Output the [x, y] coordinate of the center of the cell containing the given text.  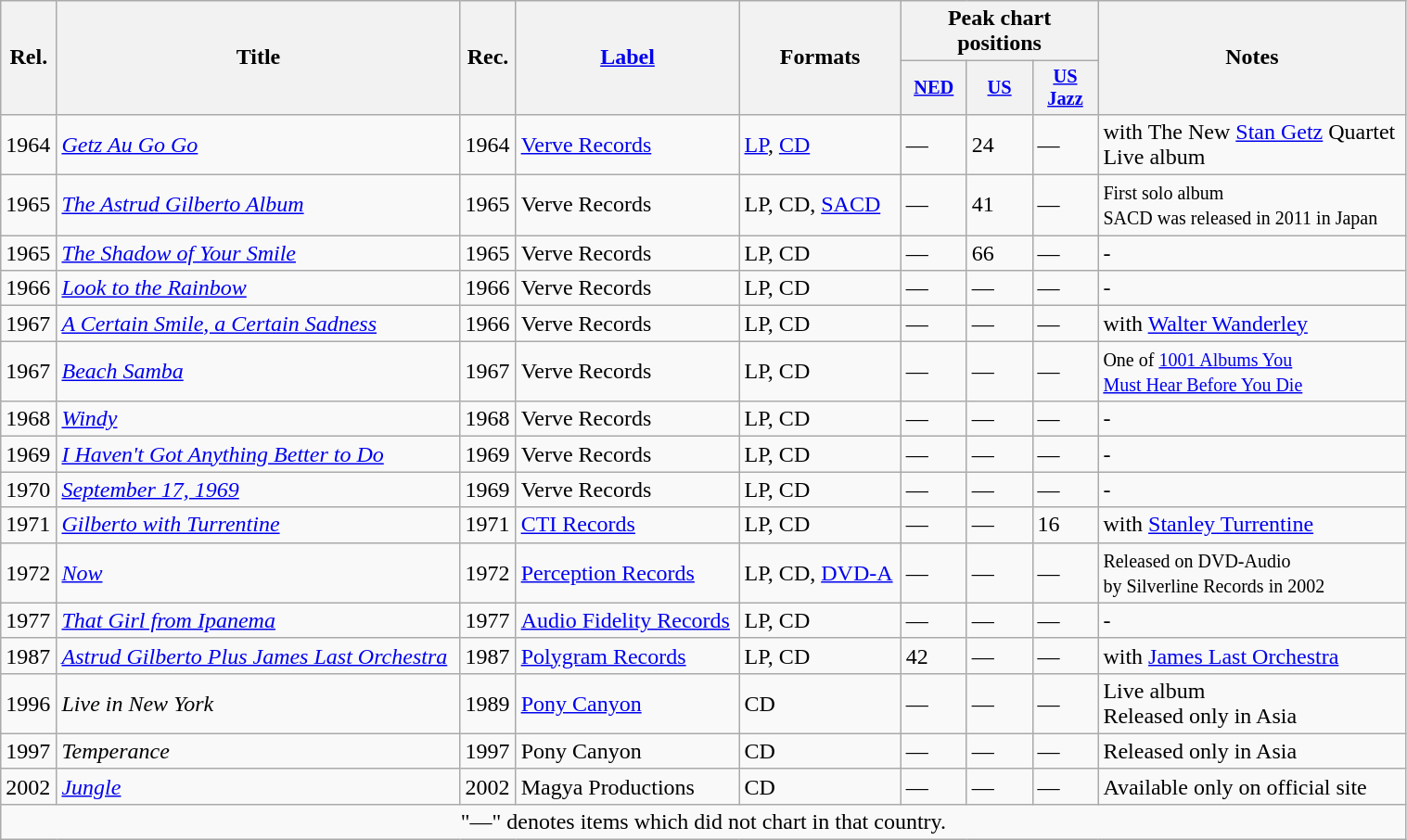
Label [627, 57]
The Astrud Gilberto Album [258, 206]
Live albumReleased only in Asia [1252, 703]
Rel. [29, 57]
The Shadow of Your Smile [258, 253]
LP, CD, SACD [820, 206]
with The New Stan Getz QuartetLive album [1252, 145]
66 [1000, 253]
41 [1000, 206]
Notes [1252, 57]
42 [933, 655]
with James Last Orchestra [1252, 655]
Jungle [258, 786]
Now [258, 573]
Rec. [488, 57]
Beach Samba [258, 371]
One of 1001 Albums YouMust Hear Before You Die [1252, 371]
That Girl from Ipanema [258, 620]
Released only in Asia [1252, 751]
Gilberto with Turrentine [258, 525]
1970 [29, 490]
September 17, 1969 [258, 490]
Look to the Rainbow [258, 288]
CTI Records [627, 525]
with Stanley Turrentine [1252, 525]
Temperance [258, 751]
Astrud Gilberto Plus James Last Orchestra [258, 655]
US [1000, 88]
First solo albumSACD was released in 2011 in Japan [1252, 206]
Magya Productions [627, 786]
Getz Au Go Go [258, 145]
Released on DVD-Audioby Silverline Records in 2002 [1252, 573]
"—" denotes items which did not chart in that country. [703, 821]
Windy [258, 419]
16 [1065, 525]
Available only on official site [1252, 786]
A Certain Smile, a Certain Sadness [258, 324]
NED [933, 88]
Formats [820, 57]
1989 [488, 703]
I Haven't Got Anything Better to Do [258, 454]
Title [258, 57]
Peak chart positions [1000, 32]
1996 [29, 703]
USJazz [1065, 88]
with Walter Wanderley [1252, 324]
LP, CD, DVD-A [820, 573]
Polygram Records [627, 655]
Audio Fidelity Records [627, 620]
24 [1000, 145]
Perception Records [627, 573]
Live in New York [258, 703]
